Extract the [x, y] coordinate from the center of the cell holding the provided text.  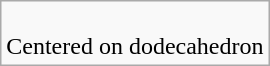
Centered on dodecahedron [135, 34]
